Return the [x, y] coordinate for the center point of the cell that contains the specified text.  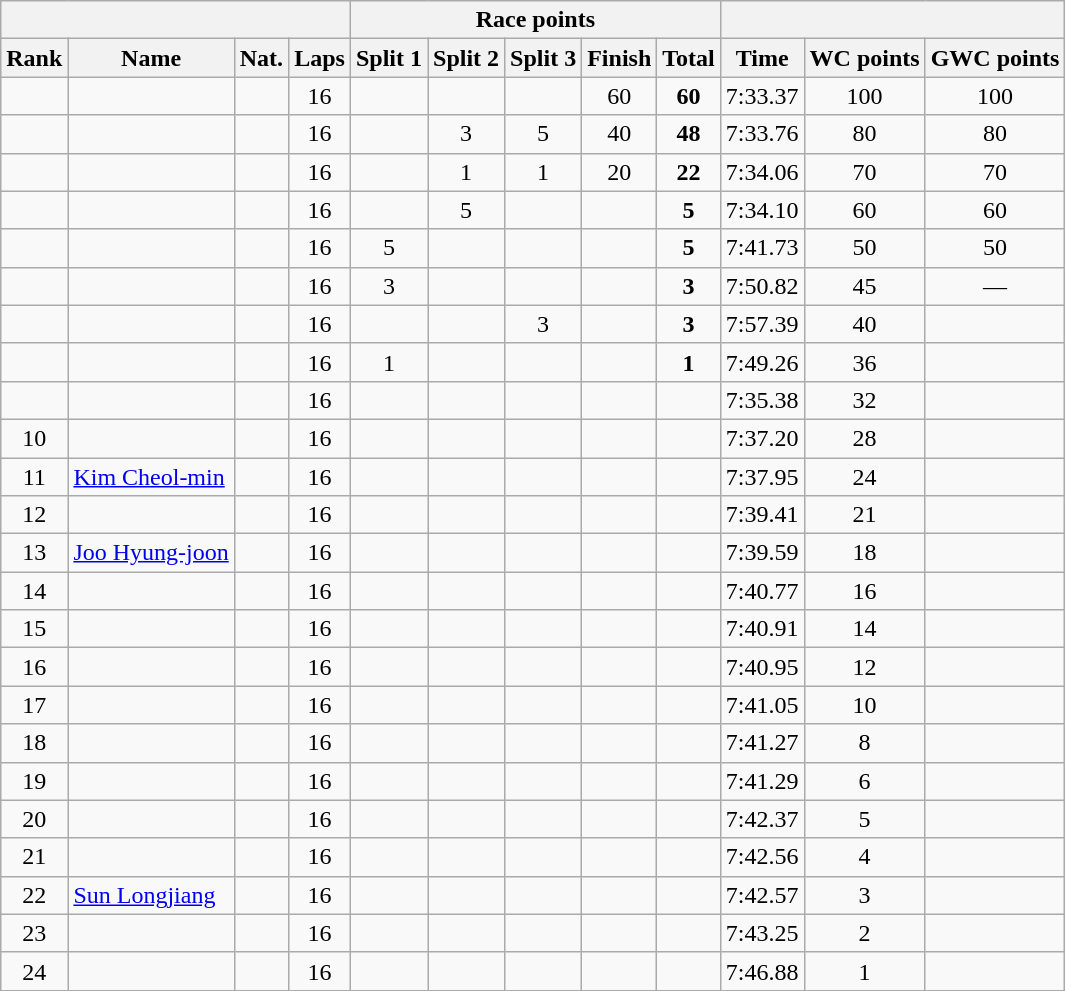
7:40.95 [762, 667]
7:41.29 [762, 781]
13 [34, 553]
7:57.39 [762, 324]
48 [689, 134]
7:34.10 [762, 210]
WC points [864, 58]
4 [864, 857]
7:33.37 [762, 96]
Time [762, 58]
Split 3 [544, 58]
GWC points [995, 58]
7:37.95 [762, 477]
Finish [620, 58]
7:41.27 [762, 743]
Name [151, 58]
7:50.82 [762, 286]
7:42.37 [762, 819]
7:33.76 [762, 134]
7:39.41 [762, 515]
23 [34, 933]
36 [864, 362]
Nat. [261, 58]
7:40.91 [762, 629]
7:43.25 [762, 933]
Laps [320, 58]
7:46.88 [762, 971]
7:34.06 [762, 172]
11 [34, 477]
Split 2 [466, 58]
Total [689, 58]
15 [34, 629]
19 [34, 781]
Kim Cheol-min [151, 477]
28 [864, 438]
7:49.26 [762, 362]
7:42.56 [762, 857]
7:41.73 [762, 248]
17 [34, 705]
6 [864, 781]
7:39.59 [762, 553]
Race points [535, 20]
8 [864, 743]
7:35.38 [762, 400]
7:37.20 [762, 438]
Joo Hyung-joon [151, 553]
7:41.05 [762, 705]
Sun Longjiang [151, 895]
7:42.57 [762, 895]
Rank [34, 58]
Split 1 [388, 58]
32 [864, 400]
2 [864, 933]
45 [864, 286]
— [995, 286]
7:40.77 [762, 591]
